Detect which cell encompasses the target text, then output its [X, Y] center coordinate. 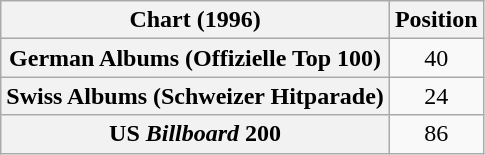
Position [436, 20]
Chart (1996) [196, 20]
Swiss Albums (Schweizer Hitparade) [196, 96]
24 [436, 96]
40 [436, 58]
86 [436, 134]
German Albums (Offizielle Top 100) [196, 58]
US Billboard 200 [196, 134]
